Scan for the cell matching the given text and deliver its (x, y) coordinate at center. 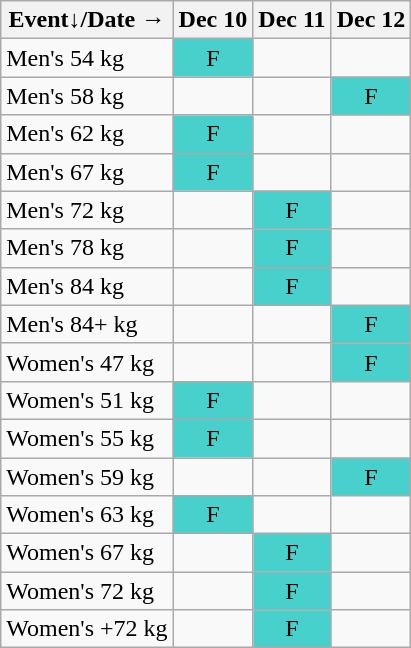
Women's 67 kg (87, 553)
Dec 10 (213, 20)
Men's 84 kg (87, 286)
Women's +72 kg (87, 629)
Women's 63 kg (87, 515)
Women's 59 kg (87, 477)
Men's 78 kg (87, 248)
Women's 72 kg (87, 591)
Men's 58 kg (87, 96)
Women's 55 kg (87, 438)
Men's 54 kg (87, 58)
Men's 67 kg (87, 172)
Women's 47 kg (87, 362)
Event↓/Date → (87, 20)
Men's 62 kg (87, 134)
Women's 51 kg (87, 400)
Men's 84+ kg (87, 324)
Dec 11 (292, 20)
Men's 72 kg (87, 210)
Dec 12 (371, 20)
